Detect which cell encompasses the target text, then output its [x, y] center coordinate. 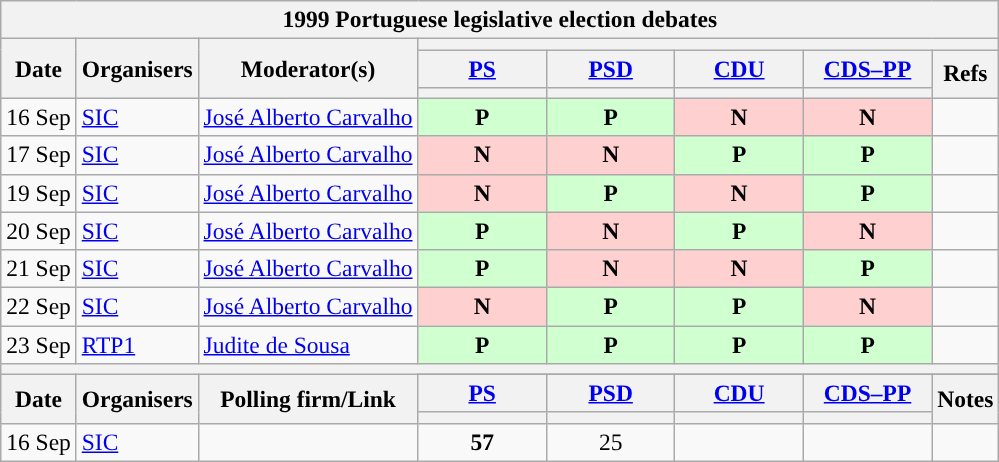
22 Sep [39, 306]
17 Sep [39, 155]
RTP1 [137, 344]
Moderator(s) [308, 68]
1999 Portuguese legislative election debates [500, 19]
57 [482, 442]
Judite de Sousa [308, 344]
Notes [966, 398]
Polling firm/Link [308, 398]
19 Sep [39, 193]
25 [610, 442]
23 Sep [39, 344]
Refs [966, 74]
20 Sep [39, 231]
21 Sep [39, 268]
